Return [X, Y] of the center of cell containing provided text 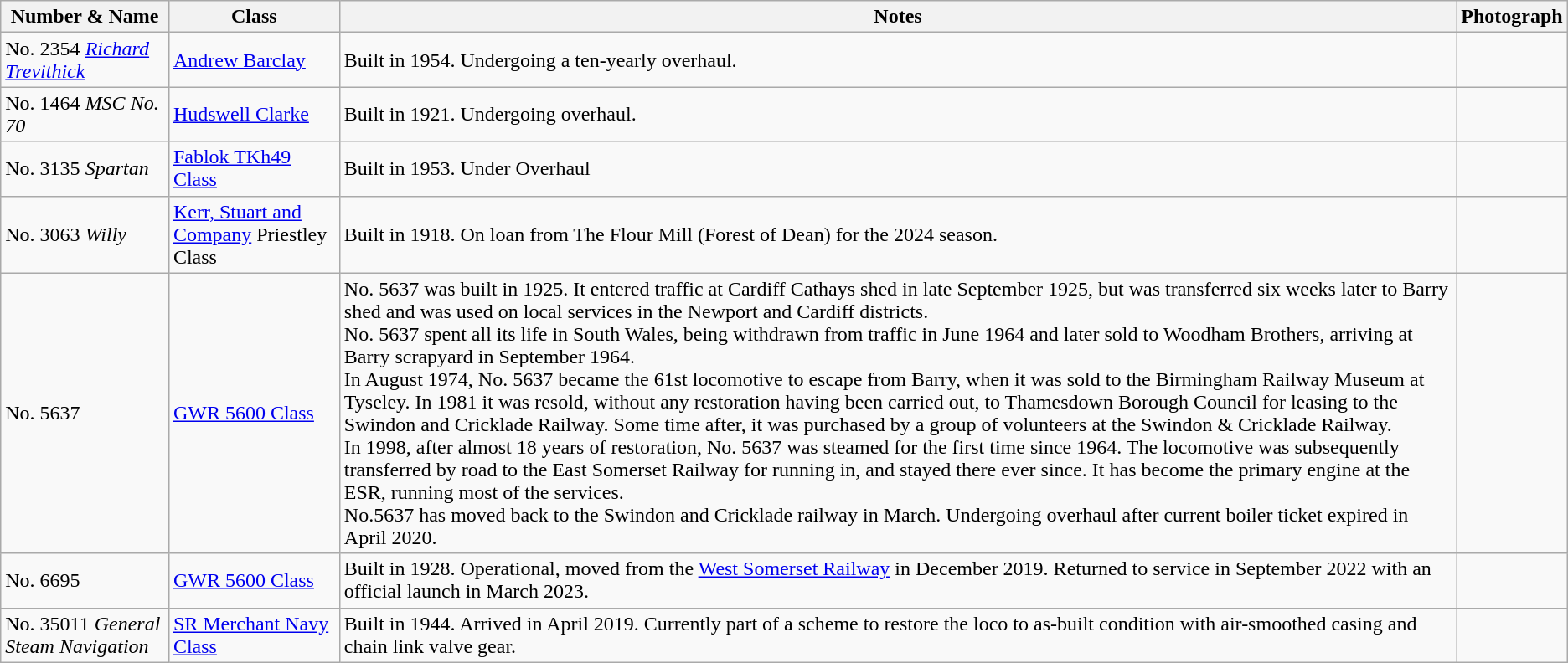
Built in 1953. Under Overhaul [898, 169]
Photograph [1512, 17]
No. 6695 [85, 581]
No. 5637 [85, 414]
No. 1464 MSC No. 70 [85, 114]
Fablok TKh49 Class [254, 169]
No. 2354 Richard Trevithick [85, 60]
Andrew Barclay [254, 60]
No. 3063 Willy [85, 234]
Built in 1918. On loan from The Flour Mill (Forest of Dean) for the 2024 season. [898, 234]
Class [254, 17]
Kerr, Stuart and Company Priestley Class [254, 234]
Built in 1921. Undergoing overhaul. [898, 114]
Number & Name [85, 17]
No. 3135 Spartan [85, 169]
Hudswell Clarke [254, 114]
SR Merchant Navy Class [254, 635]
Notes [898, 17]
No. 35011 General Steam Navigation [85, 635]
Built in 1954. Undergoing a ten-yearly overhaul. [898, 60]
